Detect which cell encompasses the target text, then output its (X, Y) center coordinate. 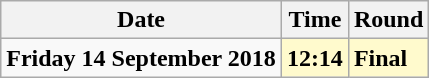
Round (388, 20)
Final (388, 58)
Date (142, 20)
Time (314, 20)
12:14 (314, 58)
Friday 14 September 2018 (142, 58)
